For the text-containing cell, return its midpoint in [X, Y] coordinate format. 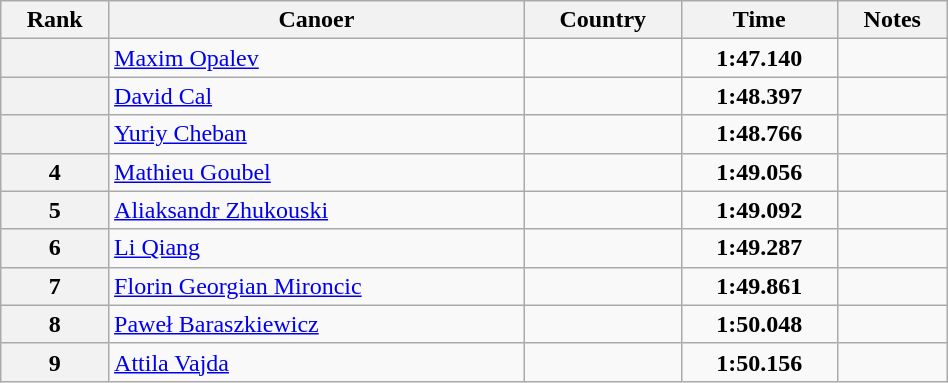
Aliaksandr Zhukouski [317, 210]
Attila Vajda [317, 362]
Maxim Opalev [317, 58]
Rank [55, 20]
1:50.156 [759, 362]
David Cal [317, 96]
8 [55, 324]
9 [55, 362]
Country [602, 20]
1:47.140 [759, 58]
7 [55, 286]
1:50.048 [759, 324]
1:49.287 [759, 248]
Notes [892, 20]
6 [55, 248]
1:49.056 [759, 172]
Paweł Baraszkiewicz [317, 324]
Florin Georgian Mironcic [317, 286]
Mathieu Goubel [317, 172]
1:48.397 [759, 96]
4 [55, 172]
1:49.861 [759, 286]
1:49.092 [759, 210]
Time [759, 20]
Canoer [317, 20]
Yuriy Cheban [317, 134]
1:48.766 [759, 134]
5 [55, 210]
Li Qiang [317, 248]
